Search for the cell housing the specified text and yield its (x, y) center coordinate. 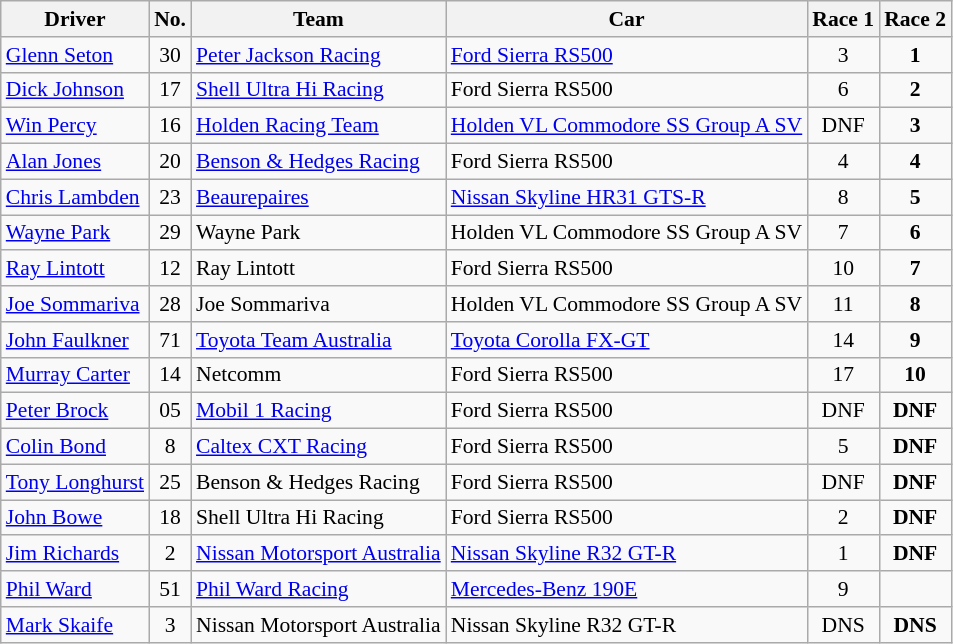
18 (170, 518)
29 (170, 233)
Toyota Team Australia (318, 340)
Beaurepaires (318, 197)
No. (170, 19)
Toyota Corolla FX-GT (627, 340)
51 (170, 589)
11 (843, 304)
Team (318, 19)
Murray Carter (75, 375)
Holden Racing Team (318, 126)
30 (170, 55)
28 (170, 304)
Race 1 (843, 19)
Alan Jones (75, 162)
Win Percy (75, 126)
Colin Bond (75, 447)
05 (170, 411)
Glenn Seton (75, 55)
Phil Ward Racing (318, 589)
Phil Ward (75, 589)
Chris Lambden (75, 197)
Jim Richards (75, 554)
Car (627, 19)
Tony Longhurst (75, 482)
John Faulkner (75, 340)
Mark Skaife (75, 625)
Mobil 1 Racing (318, 411)
12 (170, 269)
Dick Johnson (75, 90)
16 (170, 126)
John Bowe (75, 518)
Mercedes-Benz 190E (627, 589)
Driver (75, 19)
Nissan Skyline HR31 GTS-R (627, 197)
20 (170, 162)
23 (170, 197)
Race 2 (915, 19)
25 (170, 482)
Peter Brock (75, 411)
Peter Jackson Racing (318, 55)
Netcomm (318, 375)
Caltex CXT Racing (318, 447)
71 (170, 340)
